Find where the given text appears and provide that cell's center as [x, y] coordinate. 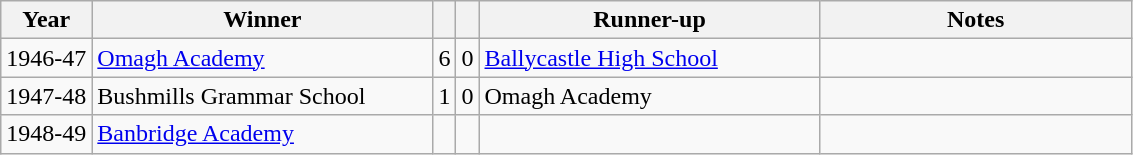
Ballycastle High School [650, 58]
1948-49 [46, 134]
6 [444, 58]
Banbridge Academy [262, 134]
Runner-up [650, 20]
1 [444, 96]
Notes [976, 20]
Winner [262, 20]
Year [46, 20]
1947-48 [46, 96]
1946-47 [46, 58]
Bushmills Grammar School [262, 96]
